Scan for the cell matching the given text and deliver its (X, Y) coordinate at center. 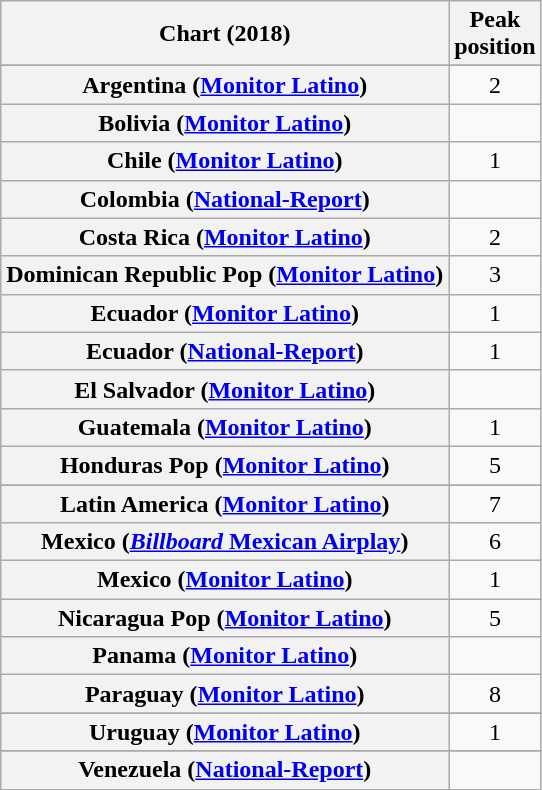
3 (495, 275)
6 (495, 542)
Argentina (Monitor Latino) (225, 85)
Mexico (Monitor Latino) (225, 580)
Colombia (National-Report) (225, 199)
Uruguay (Monitor Latino) (225, 732)
Costa Rica (Monitor Latino) (225, 237)
El Salvador (Monitor Latino) (225, 389)
Guatemala (Monitor Latino) (225, 427)
7 (495, 503)
Bolivia (Monitor Latino) (225, 123)
Peakposition (495, 34)
Latin America (Monitor Latino) (225, 503)
Dominican Republic Pop (Monitor Latino) (225, 275)
Mexico (Billboard Mexican Airplay) (225, 542)
Nicaragua Pop (Monitor Latino) (225, 618)
Ecuador (Monitor Latino) (225, 313)
Honduras Pop (Monitor Latino) (225, 465)
Chile (Monitor Latino) (225, 161)
8 (495, 694)
Paraguay (Monitor Latino) (225, 694)
Panama (Monitor Latino) (225, 656)
Chart (2018) (225, 34)
Venezuela (National-Report) (225, 770)
Ecuador (National-Report) (225, 351)
